Capture the cell that displays the provided text and extract its (X, Y) central coordinate. 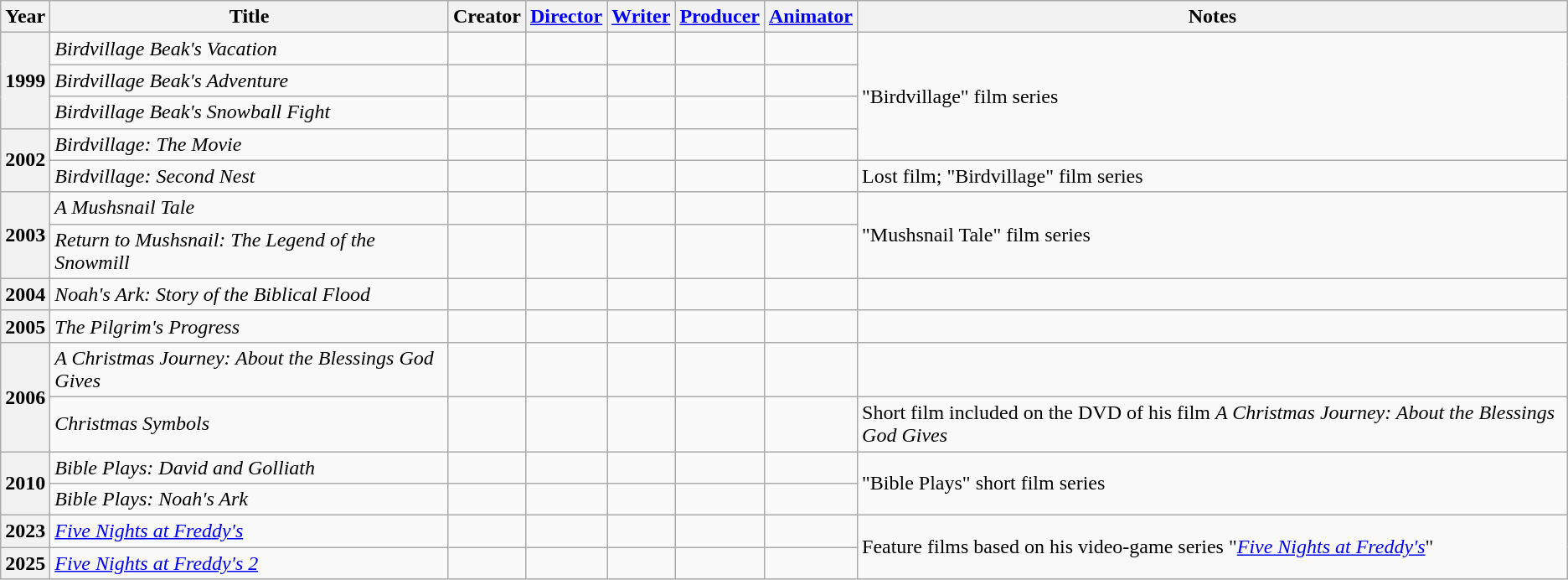
Feature films based on his video-game series "Five Nights at Freddy's" (1213, 547)
2002 (25, 160)
Title (250, 17)
2003 (25, 235)
Birdvillage Beak's Adventure (250, 80)
Return to Mushsnail: The Legend of the Snowmill (250, 251)
2010 (25, 483)
Notes (1213, 17)
Year (25, 17)
Creator (487, 17)
The Pilgrim's Progress (250, 326)
A Christmas Journey: About the Blessings God Gives (250, 369)
A Mushsnail Tale (250, 208)
"Birdvillage" film series (1213, 96)
Animator (811, 17)
Short film included on the DVD of his film A Christmas Journey: About the Blessings God Gives (1213, 424)
Birdvillage: Second Nest (250, 176)
2023 (25, 531)
1999 (25, 80)
2005 (25, 326)
Lost film; "Birdvillage" film series (1213, 176)
2025 (25, 563)
Bible Plays: Noah's Ark (250, 500)
Birdvillage: The Movie (250, 144)
Director (566, 17)
Birdvillage Beak's Snowball Fight (250, 112)
2004 (25, 294)
Five Nights at Freddy's 2 (250, 563)
Writer (642, 17)
"Bible Plays" short film series (1213, 483)
Birdvillage Beak's Vacation (250, 49)
Producer (720, 17)
"Mushsnail Tale" film series (1213, 235)
Christmas Symbols (250, 424)
Five Nights at Freddy's (250, 531)
Noah's Ark: Story of the Biblical Flood (250, 294)
2006 (25, 396)
Bible Plays: David and Golliath (250, 467)
